Pinpoint the cell where the given text exists, returning its [X, Y] midpoint coordinate. 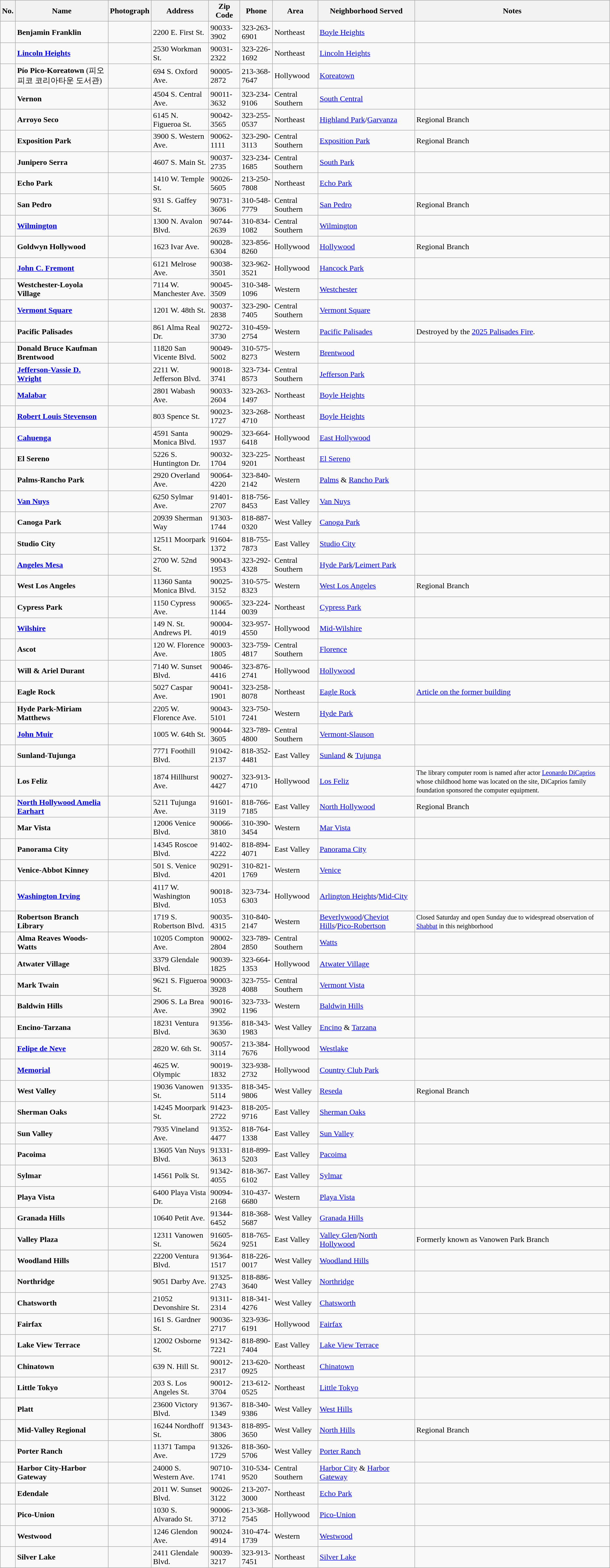
818-756-8453 [256, 501]
90731-3606 [224, 205]
Palms & Rancho Park [366, 480]
13605 Van Nuys Blvd. [180, 1154]
818-368-5687 [256, 1218]
Westchester [366, 289]
2801 Wabash Ave. [180, 395]
9621 S. Figueroa St. [180, 985]
323-856-8260 [256, 247]
11371 Tampa Ave. [180, 1451]
213-384-7676 [256, 1049]
2820 W. 6th St. [180, 1049]
90019-1832 [224, 1070]
24000 S. Western Ave. [180, 1472]
Vernon [62, 98]
323-936-6191 [256, 1324]
91303-1744 [224, 522]
90004-4019 [224, 629]
Will & Ariel Durant [62, 671]
90044-3605 [224, 734]
North Hollywood [366, 806]
818-895-3650 [256, 1430]
Ascot [62, 649]
818-226-0017 [256, 1261]
Name [62, 11]
310-534-9520 [256, 1472]
Beverlywood/Cheviot Hills/Pico-Robertson [366, 921]
John Muir [62, 734]
90002-2804 [224, 943]
323-913-4710 [256, 781]
323-258-8078 [256, 692]
2411 Glendale Blvd. [180, 1557]
7935 Vineland Ave. [180, 1133]
91601-3119 [224, 806]
90710-1741 [224, 1472]
7114 W. Manchester Ave. [180, 289]
90037-2838 [224, 311]
818-205-9716 [256, 1112]
Closed Saturday and open Sunday due to widespread observation of Shabbat in this neighborhood [512, 921]
Hancock Park [366, 268]
14245 Moorpark St. [180, 1112]
West Hills [366, 1409]
1300 N. Avalon Blvd. [180, 225]
323-750-7241 [256, 713]
10640 Petit Ave. [180, 1218]
Photograph [130, 11]
91331-3613 [224, 1154]
91311-2314 [224, 1303]
North Hollywood Amelia Earhart [62, 806]
310-548-7779 [256, 205]
18231 Ventura Blvd. [180, 1027]
12002 Osborne St. [180, 1345]
91325-2743 [224, 1281]
213-368-7647 [256, 76]
South Central [366, 98]
90062-1111 [224, 141]
14345 Roscoe Blvd. [180, 849]
2211 W. Jefferson Blvd. [180, 374]
4117 W. Washington Blvd. [180, 896]
91364-1517 [224, 1261]
Hyde Park-Miriam Matthews [62, 713]
90012-2317 [224, 1367]
Mark Twain [62, 985]
Goldwyn Hollywood [62, 247]
Robert Louis Stevenson [62, 416]
Sunland-Tujunga [62, 756]
2200 E. First St. [180, 32]
90094-2168 [224, 1197]
23600 Victory Blvd. [180, 1409]
2700 W. 52nd St. [180, 565]
90038-3501 [224, 268]
91401-2707 [224, 501]
90003-1805 [224, 649]
6400 Playa Vista Dr. [180, 1197]
323-733-1196 [256, 1006]
6121 Melrose Ave. [180, 268]
818-340-9386 [256, 1409]
90029-1937 [224, 438]
Arroyo Seco [62, 120]
John C. Fremont [62, 268]
12511 Moorpark St. [180, 543]
931 S. Gaffey St. [180, 205]
310-390-3454 [256, 828]
323-290-7405 [256, 311]
19036 Vanowen St. [180, 1091]
1874 Hillhurst Ave. [180, 781]
323-840-2142 [256, 480]
91042-2137 [224, 756]
Washington Irving [62, 896]
Address [180, 11]
818-352-4481 [256, 756]
91344-6452 [224, 1218]
14561 Polk St. [180, 1176]
90041-1901 [224, 692]
323-957-4550 [256, 629]
310-348-1096 [256, 289]
91604-1372 [224, 543]
Watts [366, 943]
310-575-8273 [256, 353]
Formerly known as Vanowen Park Branch [512, 1239]
1719 S. Robertson Blvd. [180, 921]
90031-2322 [224, 53]
310-575-8323 [256, 586]
310-840-2147 [256, 921]
120 W. Florence Ave. [180, 649]
310-459-2754 [256, 332]
861 Alma Real Dr. [180, 332]
Florence [366, 649]
Zip Code [224, 11]
20939 Sherman Way [180, 522]
Highland Park/Garvanza [366, 120]
91342-7221 [224, 1345]
639 N. Hill St. [180, 1367]
16244 Nordhoff St. [180, 1430]
90065-1144 [224, 607]
11820 San Vicente Blvd. [180, 353]
Alma Reaves Woods-Watts [62, 943]
90057-3114 [224, 1049]
90005-2872 [224, 76]
12311 Vanowen St. [180, 1239]
6145 N. Figueroa St. [180, 120]
90026-5605 [224, 183]
90016-3902 [224, 1006]
818-360-5706 [256, 1451]
818-343-1983 [256, 1027]
818-899-5203 [256, 1154]
Venice-Abbot Kinney [62, 870]
91356-3630 [224, 1027]
East Hollywood [366, 438]
7140 W. Sunset Blvd. [180, 671]
4504 S. Central Ave. [180, 98]
90003-3928 [224, 985]
323-789-4800 [256, 734]
323-938-2732 [256, 1070]
91335-5114 [224, 1091]
4607 S. Main St. [180, 162]
11360 Santa Monica Blvd. [180, 586]
Junipero Serra [62, 162]
310-437-6680 [256, 1197]
90272-3730 [224, 332]
91342-4055 [224, 1176]
2906 S. La Brea Ave. [180, 1006]
North Hills [366, 1430]
2920 Overland Ave. [180, 480]
Sunland & Tujunga [366, 756]
Westlake [366, 1049]
5211 Tujunga Ave. [180, 806]
323-789-2850 [256, 943]
90011-3632 [224, 98]
Edendale [62, 1494]
213-368-7545 [256, 1515]
1246 Glendon Ave. [180, 1536]
5027 Caspar Ave. [180, 692]
Malabar [62, 395]
323-263-1497 [256, 395]
6250 Sylmar Ave. [180, 501]
91423-2722 [224, 1112]
No. [8, 11]
Venice [366, 870]
Reseda [366, 1091]
Mid-Wilshire [366, 629]
90033-2604 [224, 395]
213-250-7808 [256, 183]
90023-1727 [224, 416]
310-474-1739 [256, 1536]
Vermont-Slauson [366, 734]
Arlington Heights/Mid-City [366, 896]
90045-3509 [224, 289]
Platt [62, 1409]
323-913-7451 [256, 1557]
90064-4220 [224, 480]
90744-2639 [224, 225]
90046-4416 [224, 671]
Harbor City & Harbor Gateway [366, 1472]
149 N. St. Andrews Pl. [180, 629]
Hyde Park/Leimert Park [366, 565]
323-734-8573 [256, 374]
Article on the former building [512, 692]
90043-1953 [224, 565]
Westchester-Loyola Village [62, 289]
Angeles Mesa [62, 565]
22200 Ventura Blvd. [180, 1261]
Destroyed by the 2025 Palisades Fire. [512, 332]
323-876-2741 [256, 671]
694 S. Oxford Ave. [180, 76]
213-207-3000 [256, 1494]
Pío Pico-Koreatown (피오 피코 코리아타운 도서관) [62, 76]
803 Spence St. [180, 416]
90006-3712 [224, 1515]
4625 W. Olympic [180, 1070]
818-886-3640 [256, 1281]
818-890-7404 [256, 1345]
Encino & Tarzana [366, 1027]
323-224-0039 [256, 607]
12006 Venice Blvd. [180, 828]
213-620-0925 [256, 1367]
Jefferson-Vassie D. Wright [62, 374]
90049-5002 [224, 353]
Brentwood [366, 353]
91352-4477 [224, 1133]
Neighborhood Served [366, 11]
Robertson Branch Library [62, 921]
818-345-9806 [256, 1091]
2205 W. Florence Ave. [180, 713]
Area [295, 11]
90036-2717 [224, 1324]
323-226-1692 [256, 53]
Memorial [62, 1070]
Harbor City-Harbor Gateway [62, 1472]
818-341-4276 [256, 1303]
323-255-0537 [256, 120]
90024-4914 [224, 1536]
Valley Plaza [62, 1239]
Hyde Park [366, 713]
90025-3152 [224, 586]
90039-1825 [224, 963]
1030 S. Alvarado St. [180, 1515]
91326-1729 [224, 1451]
90026-3122 [224, 1494]
1623 Ivar Ave. [180, 247]
323-234-9106 [256, 98]
213-612-0525 [256, 1388]
Valley Glen/North Hollywood [366, 1239]
91402-4222 [224, 849]
323-962-3521 [256, 268]
323-664-1353 [256, 963]
818-765-9251 [256, 1239]
323-290-3113 [256, 141]
90027-4427 [224, 781]
90037-2735 [224, 162]
Phone [256, 11]
90032-1704 [224, 459]
Notes [512, 11]
Felipe de Neve [62, 1049]
Cahuenga [62, 438]
323-734-6303 [256, 896]
5226 S. Huntington Dr. [180, 459]
10205 Compton Ave. [180, 943]
Donald Bruce Kaufman Brentwood [62, 353]
818-766-7185 [256, 806]
1005 W. 64th St. [180, 734]
91367-1349 [224, 1409]
90035-4315 [224, 921]
90033-3902 [224, 32]
Mid-Valley Regional [62, 1430]
2011 W. Sunset Blvd. [180, 1494]
Palms-Rancho Park [62, 480]
323-263-6901 [256, 32]
7771 Foothill Blvd. [180, 756]
818-755-7873 [256, 543]
323-664-6418 [256, 438]
90042-3565 [224, 120]
2530 Workman St. [180, 53]
South Park [366, 162]
818-764-1338 [256, 1133]
323-234-1685 [256, 162]
Jefferson Park [366, 374]
310-834-1082 [256, 225]
4591 Santa Monica Blvd. [180, 438]
91343-3806 [224, 1430]
1410 W. Temple St. [180, 183]
Wilshire [62, 629]
501 S. Venice Blvd. [180, 870]
818-894-4071 [256, 849]
1201 W. 48th St. [180, 311]
818-887-0320 [256, 522]
90039-3217 [224, 1557]
323-755-4088 [256, 985]
Koreatown [366, 76]
90012-3704 [224, 1388]
1150 Cypress Ave. [180, 607]
21052 Devonshire St. [180, 1303]
Vermont Vista [366, 985]
90043-5101 [224, 713]
3379 Glendale Blvd. [180, 963]
Encino-Tarzana [62, 1027]
9051 Darby Ave. [180, 1281]
323-268-4710 [256, 416]
Country Club Park [366, 1070]
203 S. Los Angeles St. [180, 1388]
310-821-1769 [256, 870]
Benjamin Franklin [62, 32]
90066-3810 [224, 828]
323-759-4817 [256, 649]
323-225-9201 [256, 459]
161 S. Gardner St. [180, 1324]
90028-6304 [224, 247]
3900 S. Western Ave. [180, 141]
90291-4201 [224, 870]
90018-1053 [224, 896]
90018-3741 [224, 374]
323-292-4328 [256, 565]
91605-5624 [224, 1239]
818-367-6102 [256, 1176]
